Scan for the cell matching the given text and deliver its (x, y) coordinate at center. 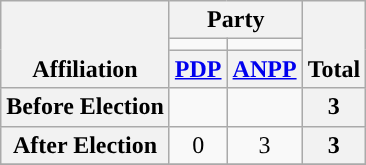
Party (236, 20)
Total (334, 44)
Affiliation (86, 44)
ANPP (264, 69)
Before Election (86, 107)
0 (198, 145)
PDP (198, 69)
After Election (86, 145)
